Return the (X, Y) coordinate for the center point of the cell that contains the specified text.  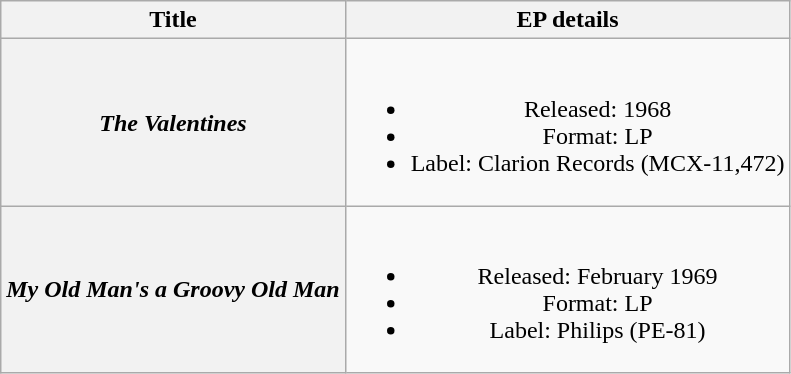
EP details (568, 20)
Released: 1968Format: LPLabel: Clarion Records (MCX-11,472) (568, 122)
Released: February 1969Format: LPLabel: Philips (PE-81) (568, 290)
The Valentines (173, 122)
Title (173, 20)
My Old Man's a Groovy Old Man (173, 290)
